Pinpoint the cell where the given text exists, returning its [x, y] midpoint coordinate. 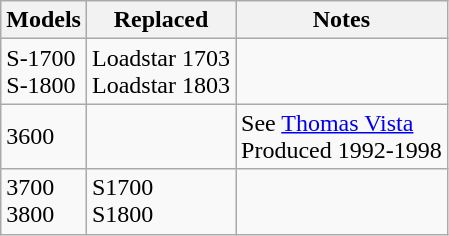
See Thomas VistaProduced 1992-1998 [342, 136]
S-1700S-1800 [44, 72]
Loadstar 1703Loadstar 1803 [160, 72]
S1700S1800 [160, 202]
37003800 [44, 202]
Notes [342, 20]
3600 [44, 136]
Models [44, 20]
Replaced [160, 20]
